Return the (x, y) coordinate for the center point of the cell that contains the specified text.  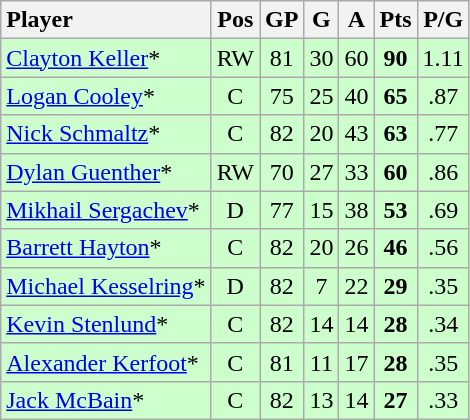
.56 (443, 248)
.87 (443, 96)
Mikhail Sergachev* (106, 210)
Clayton Keller* (106, 58)
Nick Schmaltz* (106, 134)
38 (356, 210)
Alexander Kerfoot* (106, 362)
.69 (443, 210)
.33 (443, 400)
75 (282, 96)
13 (322, 400)
Pts (396, 20)
77 (282, 210)
.77 (443, 134)
33 (356, 172)
Jack McBain* (106, 400)
70 (282, 172)
.34 (443, 324)
25 (322, 96)
22 (356, 286)
Dylan Guenther* (106, 172)
90 (396, 58)
Barrett Hayton* (106, 248)
1.11 (443, 58)
Pos (235, 20)
11 (322, 362)
63 (396, 134)
7 (322, 286)
30 (322, 58)
65 (396, 96)
43 (356, 134)
17 (356, 362)
G (322, 20)
46 (396, 248)
P/G (443, 20)
A (356, 20)
Michael Kesselring* (106, 286)
Logan Cooley* (106, 96)
15 (322, 210)
26 (356, 248)
Kevin Stenlund* (106, 324)
.86 (443, 172)
53 (396, 210)
29 (396, 286)
GP (282, 20)
Player (106, 20)
40 (356, 96)
